Provide the [X, Y] coordinate of the cell's center where the given text is located.  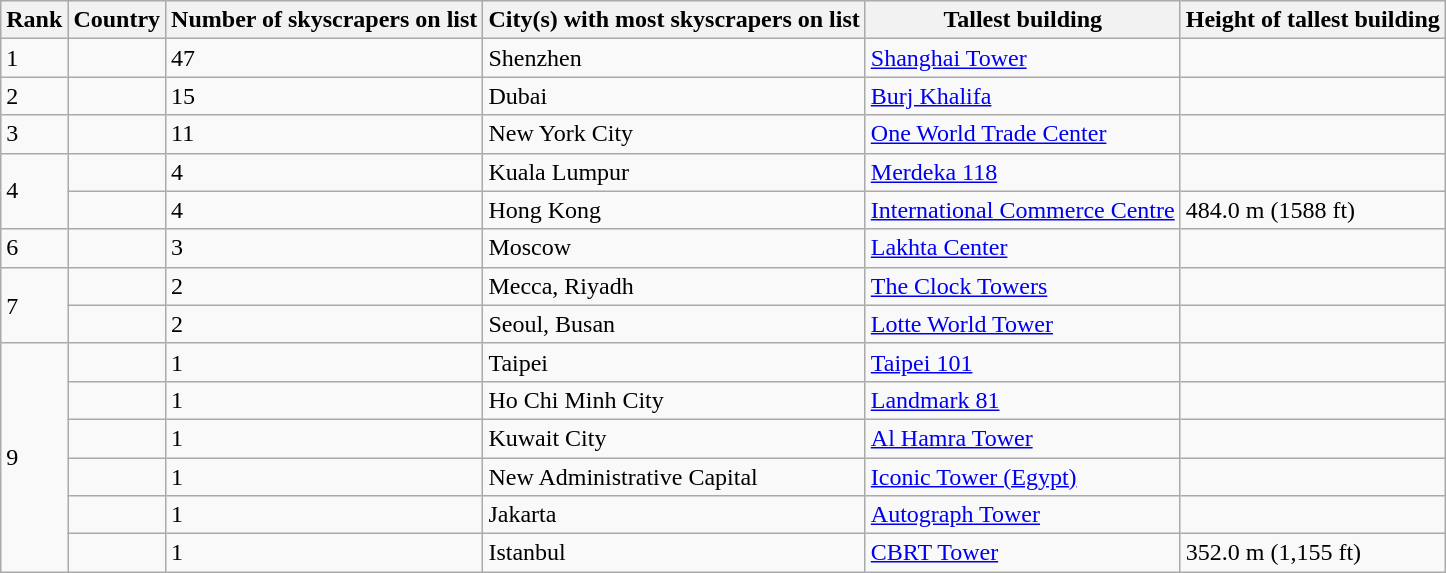
47 [324, 58]
Height of tallest building [1312, 20]
Iconic Tower (Egypt) [1022, 477]
Istanbul [674, 553]
484.0 m (1588 ft) [1312, 210]
Burj Khalifa [1022, 96]
Landmark 81 [1022, 400]
Kuala Lumpur [674, 172]
The Clock Towers [1022, 286]
352.0 m (1,155 ft) [1312, 553]
Tallest building [1022, 20]
Al Hamra Tower [1022, 438]
Number of skyscrapers on list [324, 20]
Jakarta [674, 515]
Hong Kong [674, 210]
Lotte World Tower [1022, 324]
Rank [34, 20]
11 [324, 134]
Seoul, Busan [674, 324]
Kuwait City [674, 438]
Lakhta Center [1022, 248]
New York City [674, 134]
International Commerce Centre [1022, 210]
CBRT Tower [1022, 553]
Taipei [674, 362]
7 [34, 305]
Shanghai Tower [1022, 58]
New Administrative Capital [674, 477]
Moscow [674, 248]
6 [34, 248]
Shenzhen [674, 58]
15 [324, 96]
One World Trade Center [1022, 134]
Mecca, Riyadh [674, 286]
City(s) with most skyscrapers on list [674, 20]
Taipei 101 [1022, 362]
Autograph Tower [1022, 515]
Country [117, 20]
Ho Chi Minh City [674, 400]
Dubai [674, 96]
Merdeka 118 [1022, 172]
9 [34, 457]
